Capture the cell that displays the provided text and extract its (x, y) central coordinate. 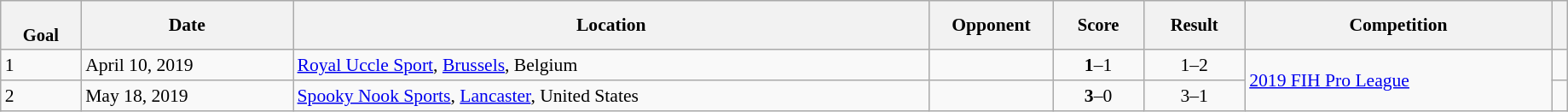
3–0 (1098, 96)
2019 FIH Pro League (1398, 80)
Opponent (991, 26)
1 (41, 66)
Date (187, 26)
3–1 (1194, 96)
May 18, 2019 (187, 96)
Royal Uccle Sport, Brussels, Belgium (611, 66)
April 10, 2019 (187, 66)
Location (611, 26)
Goal (41, 26)
Spooky Nook Sports, Lancaster, United States (611, 96)
1–1 (1098, 66)
Competition (1398, 26)
Score (1098, 26)
Result (1194, 26)
2 (41, 96)
1–2 (1194, 66)
